Extract the (x, y) coordinate from the center of the cell holding the provided text.  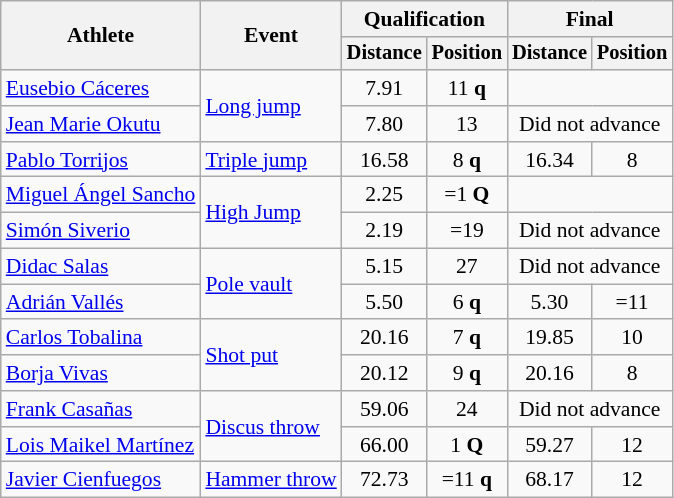
7 q (467, 338)
16.34 (550, 160)
Final (590, 19)
Long jump (270, 106)
24 (467, 409)
59.06 (384, 409)
Simón Siverio (101, 231)
7.91 (384, 88)
13 (467, 124)
Carlos Tobalina (101, 338)
8 q (467, 160)
72.73 (384, 480)
5.50 (384, 302)
=11 q (467, 480)
Event (270, 36)
Pole vault (270, 284)
19.85 (550, 338)
Triple jump (270, 160)
1 Q (467, 445)
Pablo Torrijos (101, 160)
6 q (467, 302)
5.15 (384, 267)
Frank Casañas (101, 409)
Jean Marie Okutu (101, 124)
Qualification (424, 19)
16.58 (384, 160)
=19 (467, 231)
2.25 (384, 195)
11 q (467, 88)
High Jump (270, 212)
Lois Maikel Martínez (101, 445)
7.80 (384, 124)
=1 Q (467, 195)
59.27 (550, 445)
66.00 (384, 445)
20.12 (384, 373)
27 (467, 267)
=11 (632, 302)
Discus throw (270, 426)
Javier Cienfuegos (101, 480)
Didac Salas (101, 267)
9 q (467, 373)
Shot put (270, 356)
Borja Vivas (101, 373)
2.19 (384, 231)
5.30 (550, 302)
Eusebio Cáceres (101, 88)
Miguel Ángel Sancho (101, 195)
10 (632, 338)
Athlete (101, 36)
68.17 (550, 480)
Hammer throw (270, 480)
Adrián Vallés (101, 302)
